Locate the cell with the specified text and output its [X, Y] center coordinate. 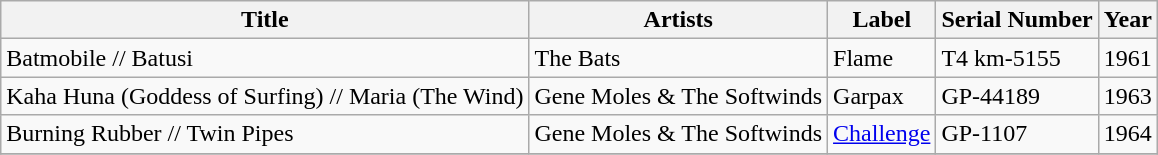
Challenge [882, 134]
Serial Number [1017, 20]
Title [265, 20]
The Bats [678, 58]
Batmobile // Batusi [265, 58]
GP-44189 [1017, 96]
Label [882, 20]
Kaha Huna (Goddess of Surfing) // Maria (The Wind) [265, 96]
Artists [678, 20]
Burning Rubber // Twin Pipes [265, 134]
Garpax [882, 96]
Year [1128, 20]
Flame [882, 58]
1964 [1128, 134]
T4 km-5155 [1017, 58]
1963 [1128, 96]
1961 [1128, 58]
GP-1107 [1017, 134]
